For the text-containing cell, return its midpoint in [x, y] coordinate format. 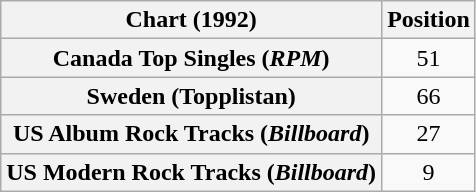
9 [429, 172]
51 [429, 58]
Position [429, 20]
66 [429, 96]
US Modern Rock Tracks (Billboard) [192, 172]
27 [429, 134]
Canada Top Singles (RPM) [192, 58]
Chart (1992) [192, 20]
US Album Rock Tracks (Billboard) [192, 134]
Sweden (Topplistan) [192, 96]
